Return [x, y] of the center of cell containing provided text 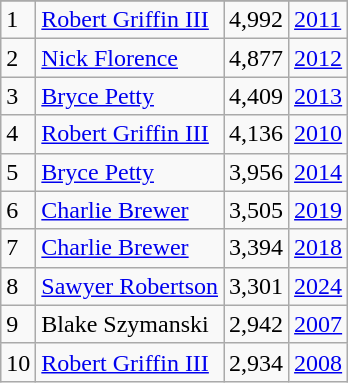
2007 [318, 324]
2013 [318, 96]
8 [18, 286]
Sawyer Robertson [130, 286]
2,934 [256, 362]
3,394 [256, 248]
4,409 [256, 96]
2019 [318, 210]
2,942 [256, 324]
6 [18, 210]
3,301 [256, 286]
2008 [318, 362]
2018 [318, 248]
2 [18, 58]
2010 [318, 134]
3,956 [256, 172]
1 [18, 20]
Blake Szymanski [130, 324]
2011 [318, 20]
Nick Florence [130, 58]
2024 [318, 286]
4 [18, 134]
2014 [318, 172]
10 [18, 362]
4,877 [256, 58]
5 [18, 172]
4,992 [256, 20]
3,505 [256, 210]
3 [18, 96]
7 [18, 248]
2012 [318, 58]
9 [18, 324]
4,136 [256, 134]
